Search for the cell housing the specified text and yield its [X, Y] center coordinate. 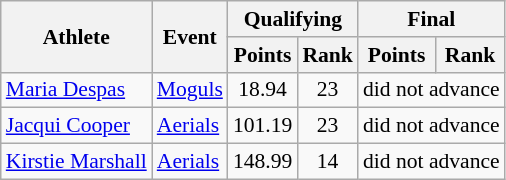
Moguls [190, 90]
Event [190, 36]
Jacqui Cooper [76, 126]
148.99 [262, 162]
Maria Despas [76, 90]
Kirstie Marshall [76, 162]
101.19 [262, 126]
Final [432, 19]
Athlete [76, 36]
18.94 [262, 90]
14 [328, 162]
Qualifying [293, 19]
